Capture the cell that displays the provided text and extract its [X, Y] central coordinate. 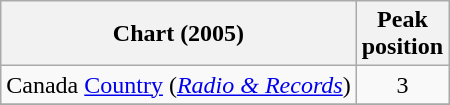
Peakposition [402, 34]
3 [402, 85]
Chart (2005) [178, 34]
Canada Country (Radio & Records) [178, 85]
